Return [X, Y] of the center of cell containing provided text 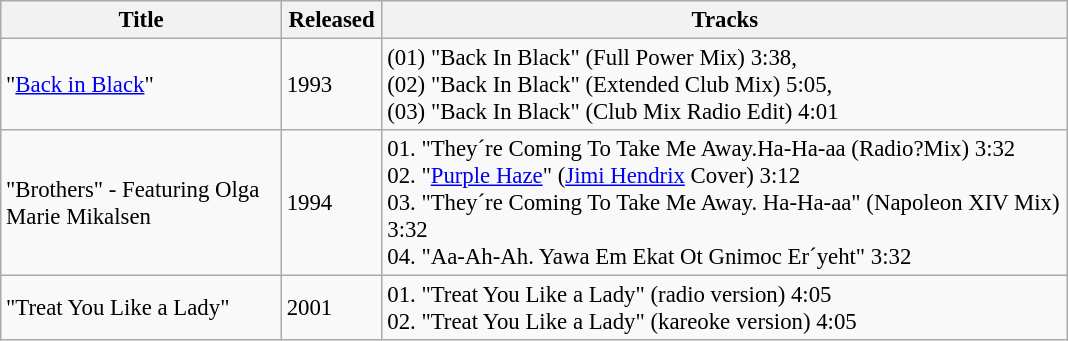
"Treat You Like a Lady" [142, 308]
(01) "Back In Black" (Full Power Mix) 3:38, (02) "Back In Black" (Extended Club Mix) 5:05, (03) "Back In Black" (Club Mix Radio Edit) 4:01 [725, 85]
1994 [332, 203]
2001 [332, 308]
"Back in Black" [142, 85]
"Brothers" - Featuring Olga Marie Mikalsen [142, 203]
1993 [332, 85]
01. "Treat You Like a Lady" (radio version) 4:05 02. "Treat You Like a Lady" (kareoke version) 4:05 [725, 308]
Title [142, 20]
Released [332, 20]
Tracks [725, 20]
